Identify which cell holds the provided text, then report its [X, Y] central coordinate. 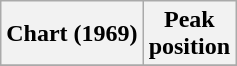
Chart (1969) [72, 34]
Peakposition [189, 34]
